Extract the [x, y] coordinate from the center of the cell holding the provided text.  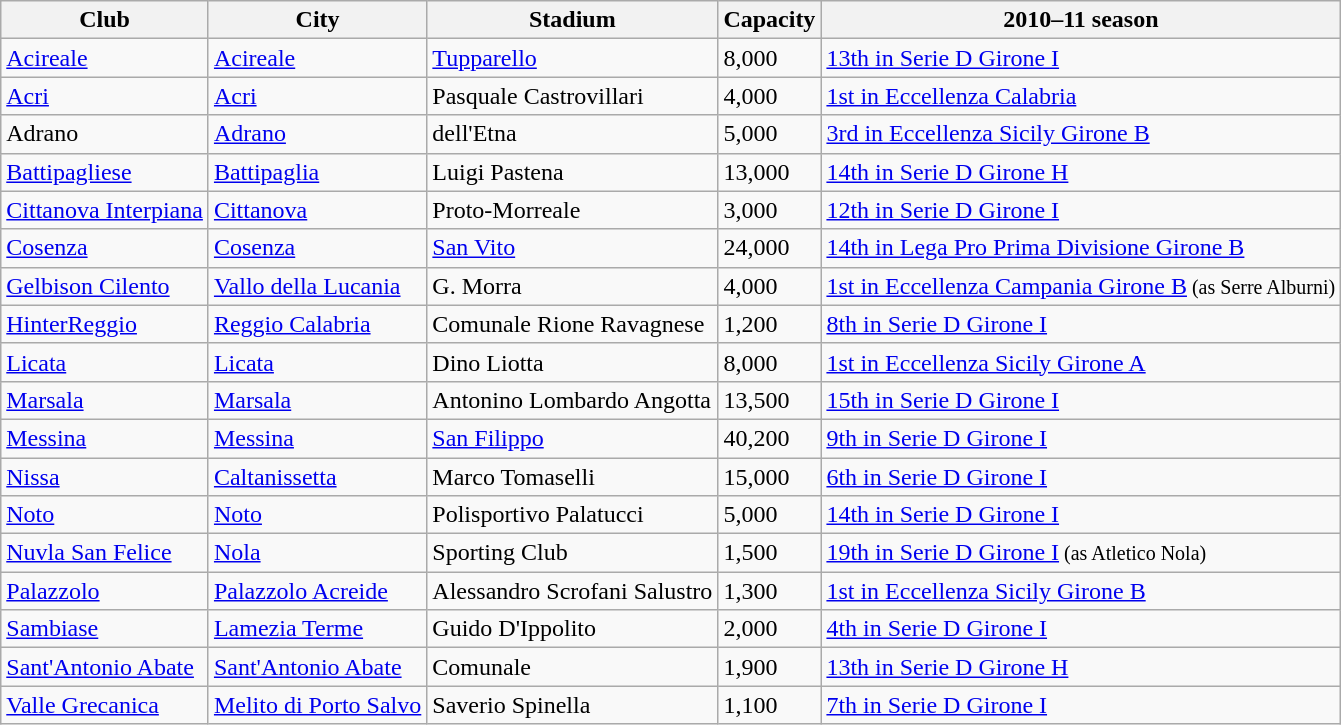
4th in Serie D Girone I [1081, 629]
Antonino Lombardo Angotta [572, 400]
Nola [317, 553]
6th in Serie D Girone I [1081, 477]
8th in Serie D Girone I [1081, 324]
1st in Eccellenza Calabria [1081, 96]
14th in Serie D Girone H [1081, 172]
Nuvla San Felice [105, 553]
Nissa [105, 477]
2010–11 season [1081, 20]
Marco Tomaselli [572, 477]
1,500 [770, 553]
3rd in Eccellenza Sicily Girone B [1081, 134]
Guido D'Ippolito [572, 629]
Cittanova Interpiana [105, 210]
Luigi Pastena [572, 172]
13th in Serie D Girone H [1081, 667]
Capacity [770, 20]
13,500 [770, 400]
Lamezia Terme [317, 629]
14th in Serie D Girone I [1081, 515]
San Filippo [572, 438]
40,200 [770, 438]
1,100 [770, 705]
dell'Etna [572, 134]
15,000 [770, 477]
Battipaglia [317, 172]
1st in Eccellenza Sicily Girone A [1081, 362]
Sporting Club [572, 553]
Palazzolo Acreide [317, 591]
14th in Lega Pro Prima Divisione Girone B [1081, 248]
Stadium [572, 20]
Battipagliese [105, 172]
San Vito [572, 248]
City [317, 20]
Valle Grecanica [105, 705]
Vallo della Lucania [317, 286]
Melito di Porto Salvo [317, 705]
Proto-Morreale [572, 210]
Alessandro Scrofani Salustro [572, 591]
9th in Serie D Girone I [1081, 438]
19th in Serie D Girone I (as Atletico Nola) [1081, 553]
Sambiase [105, 629]
Dino Liotta [572, 362]
Comunale [572, 667]
1st in Eccellenza Campania Girone B (as Serre Alburni) [1081, 286]
15th in Serie D Girone I [1081, 400]
7th in Serie D Girone I [1081, 705]
12th in Serie D Girone I [1081, 210]
Club [105, 20]
Reggio Calabria [317, 324]
1,300 [770, 591]
HinterReggio [105, 324]
1,900 [770, 667]
Palazzolo [105, 591]
Pasquale Castrovillari [572, 96]
Gelbison Cilento [105, 286]
Comunale Rione Ravagnese [572, 324]
Polisportivo Palatucci [572, 515]
G. Morra [572, 286]
1,200 [770, 324]
Cittanova [317, 210]
1st in Eccellenza Sicily Girone B [1081, 591]
13,000 [770, 172]
3,000 [770, 210]
Saverio Spinella [572, 705]
2,000 [770, 629]
Caltanissetta [317, 477]
13th in Serie D Girone I [1081, 58]
24,000 [770, 248]
Tupparello [572, 58]
